Search for the cell housing the specified text and yield its (X, Y) center coordinate. 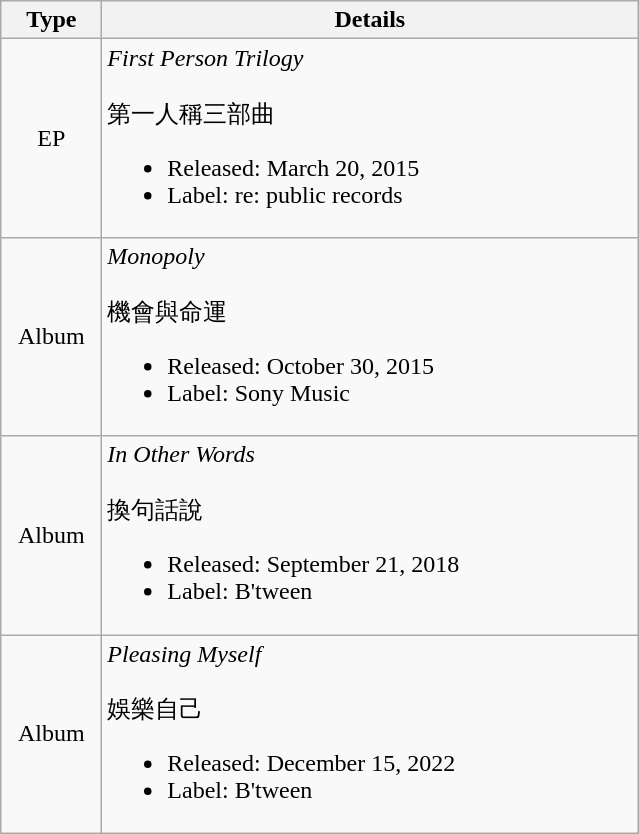
First Person Trilogy 第一人稱三部曲Released: March 20, 2015Label: re: public records (370, 138)
Monopoly機會與命運Released: October 30, 2015Label: Sony Music (370, 336)
In Other Words換句話說Released: September 21, 2018Label: B'tween (370, 536)
EP (52, 138)
Type (52, 20)
Pleasing Myself娛樂自己Released: December 15, 2022Label: B'tween (370, 734)
Details (370, 20)
